Find where the given text appears and provide that cell's center as [X, Y] coordinate. 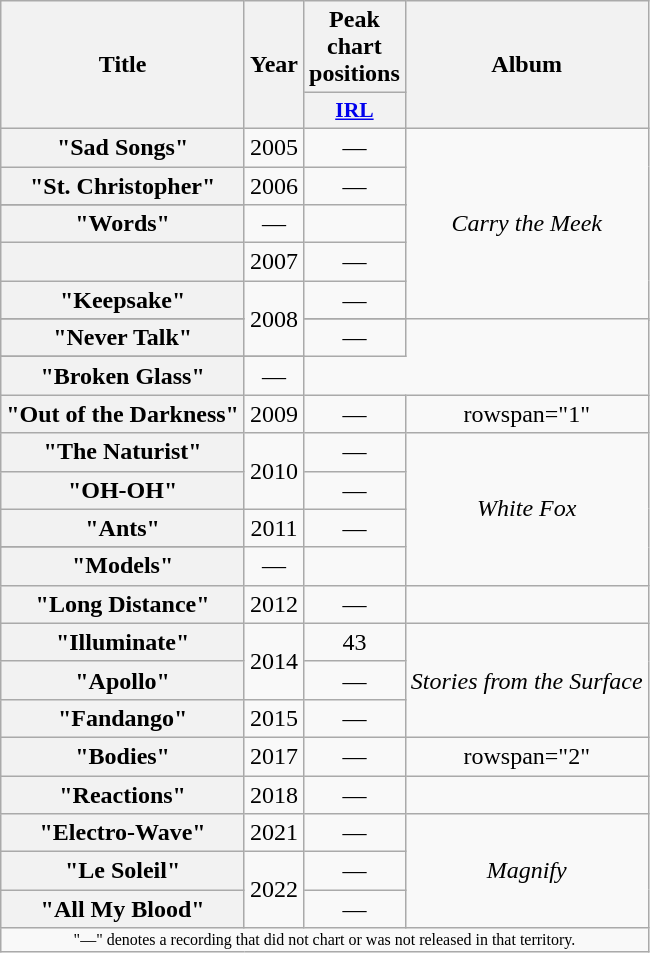
2007 [274, 262]
2008 [274, 319]
43 [355, 642]
rowspan="2" [526, 756]
2011 [274, 528]
"—" denotes a recording that did not chart or was not released in that territory. [324, 940]
2015 [274, 718]
Title [123, 65]
"Keepsake" [123, 300]
"Apollo" [123, 680]
2021 [274, 833]
2014 [274, 661]
Magnify [526, 871]
2010 [274, 471]
"Models" [123, 566]
"Ants" [123, 528]
"Illuminate" [123, 642]
"Le Soleil" [123, 871]
"Bodies" [123, 756]
2018 [274, 795]
"Sad Songs" [123, 147]
"St. Christopher" [123, 185]
IRL [355, 111]
"Never Talk" [123, 338]
rowspan="1" [526, 414]
Stories from the Surface [526, 680]
"Words" [123, 224]
"Long Distance" [123, 604]
2005 [274, 147]
Peak chart positions [355, 47]
"All My Blood" [123, 909]
"The Naturist" [123, 452]
2012 [274, 604]
"Out of the Darkness" [123, 414]
2006 [274, 185]
"Broken Glass" [123, 376]
Carry the Meek [526, 223]
Year [274, 65]
"Reactions" [123, 795]
Album [526, 65]
White Fox [526, 509]
"Fandango" [123, 718]
2017 [274, 756]
"OH-OH" [123, 490]
2022 [274, 890]
2009 [274, 414]
"Electro-Wave" [123, 833]
